Return the [X, Y] coordinate for the center point of the cell that contains the specified text.  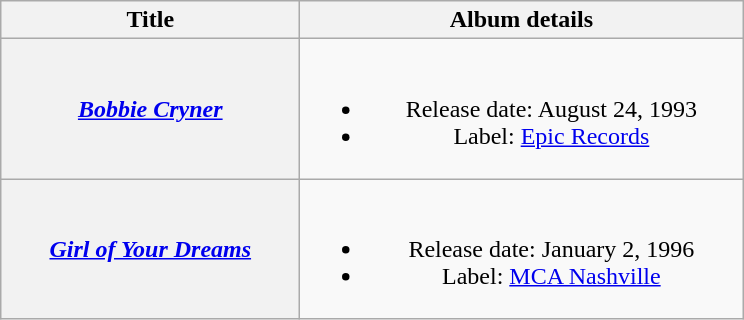
Girl of Your Dreams [150, 249]
Release date: August 24, 1993Label: Epic Records [522, 109]
Album details [522, 20]
Title [150, 20]
Release date: January 2, 1996Label: MCA Nashville [522, 249]
Bobbie Cryner [150, 109]
